Provide the (X, Y) coordinate of the cell's center where the given text is located.  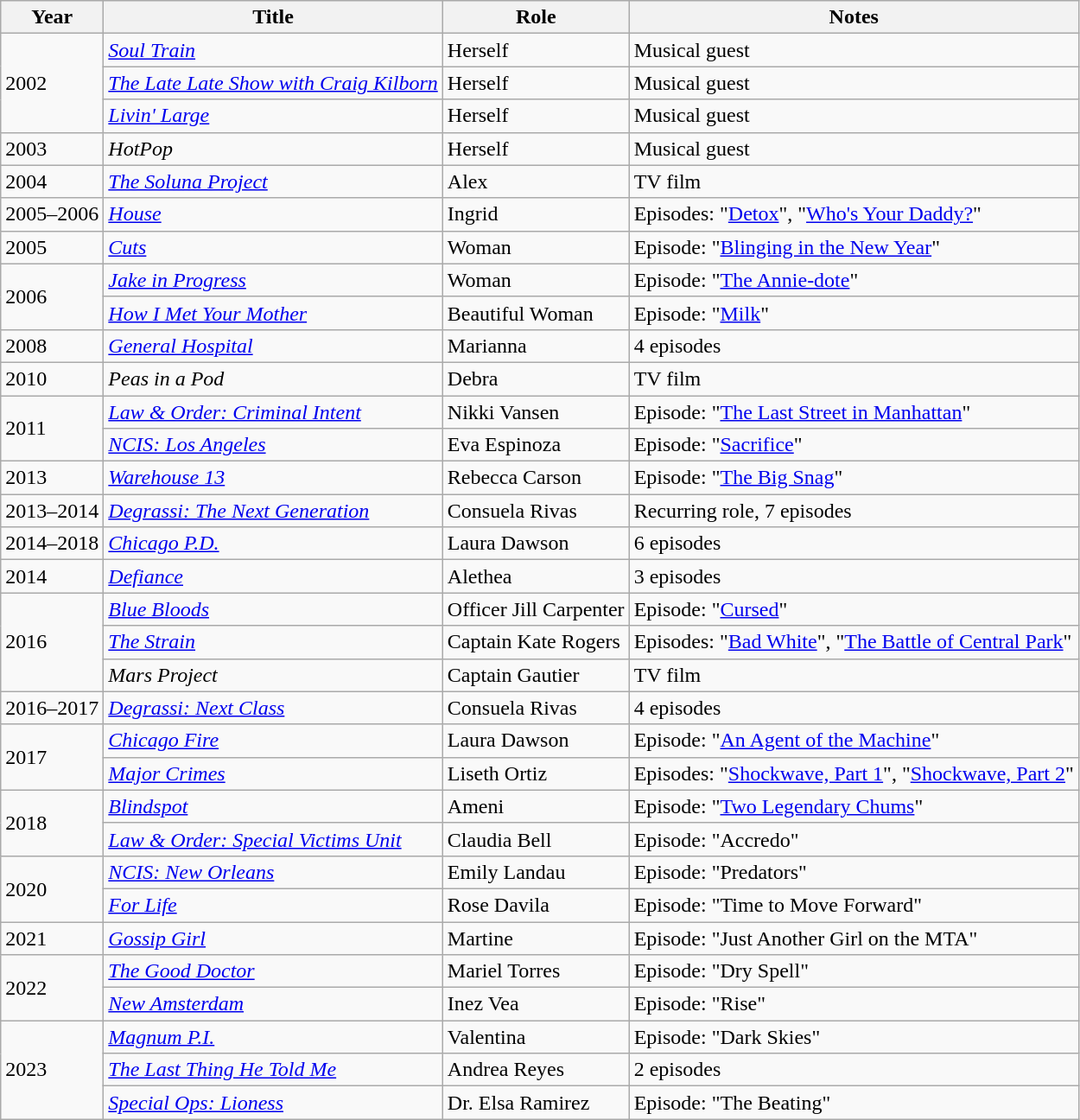
Gossip Girl (273, 938)
The Soluna Project (273, 181)
Episode: "The Annie-dote" (854, 280)
Rose Davila (536, 905)
Episode: "Cursed" (854, 609)
Episodes: "Shockwave, Part 1", "Shockwave, Part 2" (854, 773)
Law & Order: Criminal Intent (273, 412)
Captain Kate Rogers (536, 642)
The Good Doctor (273, 971)
House (273, 214)
Episode: "Time to Move Forward" (854, 905)
Martine (536, 938)
Chicago P.D. (273, 544)
Episode: "Predators" (854, 872)
Rebecca Carson (536, 478)
2021 (52, 938)
How I Met Your Mother (273, 313)
Alex (536, 181)
2014 (52, 576)
Warehouse 13 (273, 478)
Captain Gautier (536, 675)
Special Ops: Lioness (273, 1103)
Episode: "Sacrifice" (854, 445)
Recurring role, 7 episodes (854, 511)
2023 (52, 1070)
6 episodes (854, 544)
Emily Landau (536, 872)
General Hospital (273, 346)
Degrassi: The Next Generation (273, 511)
Episodes: "Bad White", "The Battle of Central Park" (854, 642)
Degrassi: Next Class (273, 708)
2013 (52, 478)
Episode: "Just Another Girl on the MTA" (854, 938)
2005 (52, 247)
2016–2017 (52, 708)
Chicago Fire (273, 741)
The Strain (273, 642)
Debra (536, 379)
Episode: "An Agent of the Machine" (854, 741)
2005–2006 (52, 214)
The Last Thing He Told Me (273, 1070)
Episode: "Dry Spell" (854, 971)
2010 (52, 379)
Episode: "Two Legendary Chums" (854, 806)
Peas in a Pod (273, 379)
Blue Bloods (273, 609)
Alethea (536, 576)
Law & Order: Special Victims Unit (273, 839)
Soul Train (273, 50)
Blindspot (273, 806)
Episode: "Blinging in the New Year" (854, 247)
Marianna (536, 346)
Mars Project (273, 675)
Episode: "Dark Skies" (854, 1037)
Nikki Vansen (536, 412)
Cuts (273, 247)
Liseth Ortiz (536, 773)
Role (536, 17)
Episode: "Accredo" (854, 839)
2020 (52, 888)
2017 (52, 757)
Episode: "The Last Street in Manhattan" (854, 412)
Episode: "The Big Snag" (854, 478)
3 episodes (854, 576)
2016 (52, 642)
Beautiful Woman (536, 313)
Valentina (536, 1037)
NCIS: Los Angeles (273, 445)
Magnum P.I. (273, 1037)
2018 (52, 823)
HotPop (273, 149)
Episode: "Milk" (854, 313)
2008 (52, 346)
Episode: "Rise" (854, 1004)
Jake in Progress (273, 280)
2022 (52, 988)
Andrea Reyes (536, 1070)
2014–2018 (52, 544)
Claudia Bell (536, 839)
2002 (52, 83)
2006 (52, 296)
Episodes: "Detox", "Who's Your Daddy?" (854, 214)
Eva Espinoza (536, 445)
Ameni (536, 806)
2011 (52, 429)
Livin' Large (273, 116)
For Life (273, 905)
Title (273, 17)
Episode: "The Beating" (854, 1103)
2013–2014 (52, 511)
Notes (854, 17)
New Amsterdam (273, 1004)
2004 (52, 181)
The Late Late Show with Craig Kilborn (273, 83)
Dr. Elsa Ramirez (536, 1103)
Inez Vea (536, 1004)
NCIS: New Orleans (273, 872)
Officer Jill Carpenter (536, 609)
Mariel Torres (536, 971)
Year (52, 17)
Ingrid (536, 214)
2 episodes (854, 1070)
2003 (52, 149)
Major Crimes (273, 773)
Defiance (273, 576)
